Scan for the cell matching the given text and deliver its [x, y] coordinate at center. 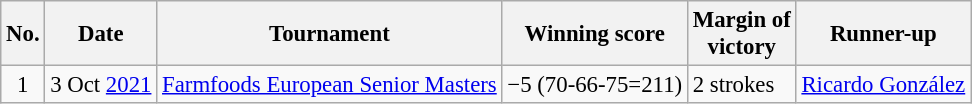
Ricardo González [883, 85]
1 [23, 85]
2 strokes [742, 85]
−5 (70-66-75=211) [594, 85]
Margin ofvictory [742, 34]
Tournament [330, 34]
No. [23, 34]
3 Oct 2021 [101, 85]
Runner-up [883, 34]
Winning score [594, 34]
Farmfoods European Senior Masters [330, 85]
Date [101, 34]
